Locate the cell with the specified text and output its [X, Y] center coordinate. 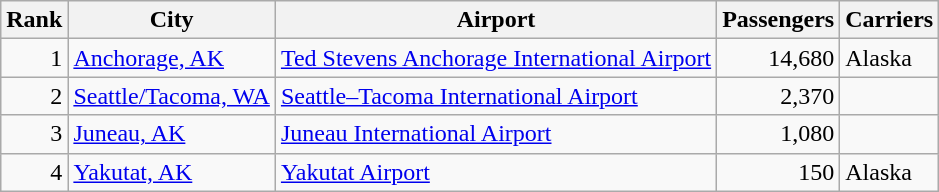
Airport [496, 20]
14,680 [778, 58]
2 [34, 96]
2,370 [778, 96]
Rank [34, 20]
Ted Stevens Anchorage International Airport [496, 58]
Anchorage, AK [172, 58]
1,080 [778, 134]
Juneau, AK [172, 134]
150 [778, 172]
1 [34, 58]
Seattle/Tacoma, WA [172, 96]
Yakutat, AK [172, 172]
City [172, 20]
Juneau International Airport [496, 134]
Carriers [890, 20]
Passengers [778, 20]
Yakutat Airport [496, 172]
4 [34, 172]
3 [34, 134]
Seattle–Tacoma International Airport [496, 96]
